For the text-containing cell, return its midpoint in [X, Y] coordinate format. 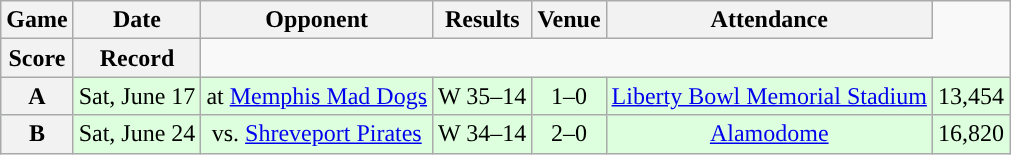
A [37, 96]
Sat, June 24 [137, 134]
Attendance [769, 20]
1–0 [569, 96]
16,820 [970, 134]
13,454 [970, 96]
W 34–14 [482, 134]
Record [137, 58]
Venue [569, 20]
B [37, 134]
Opponent [317, 20]
Sat, June 17 [137, 96]
at Memphis Mad Dogs [317, 96]
Liberty Bowl Memorial Stadium [769, 96]
W 35–14 [482, 96]
vs. Shreveport Pirates [317, 134]
Game [37, 20]
2–0 [569, 134]
Results [482, 20]
Alamodome [769, 134]
Date [137, 20]
Score [37, 58]
